Locate the cell with the specified text and output its [X, Y] center coordinate. 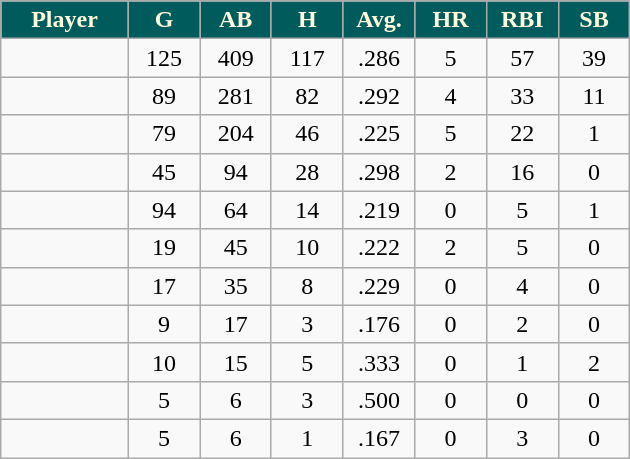
.286 [379, 58]
.292 [379, 96]
89 [164, 96]
AB [236, 20]
79 [164, 134]
.219 [379, 210]
117 [307, 58]
.225 [379, 134]
57 [522, 58]
22 [522, 134]
8 [307, 286]
H [307, 20]
SB [594, 20]
28 [307, 172]
.176 [379, 324]
82 [307, 96]
G [164, 20]
.500 [379, 400]
.229 [379, 286]
11 [594, 96]
64 [236, 210]
39 [594, 58]
204 [236, 134]
Avg. [379, 20]
.298 [379, 172]
HR [451, 20]
Player [64, 20]
14 [307, 210]
.167 [379, 438]
409 [236, 58]
125 [164, 58]
46 [307, 134]
19 [164, 248]
281 [236, 96]
.333 [379, 362]
.222 [379, 248]
9 [164, 324]
15 [236, 362]
33 [522, 96]
35 [236, 286]
RBI [522, 20]
16 [522, 172]
